Return the (x, y) coordinate for the center point of the cell that contains the specified text.  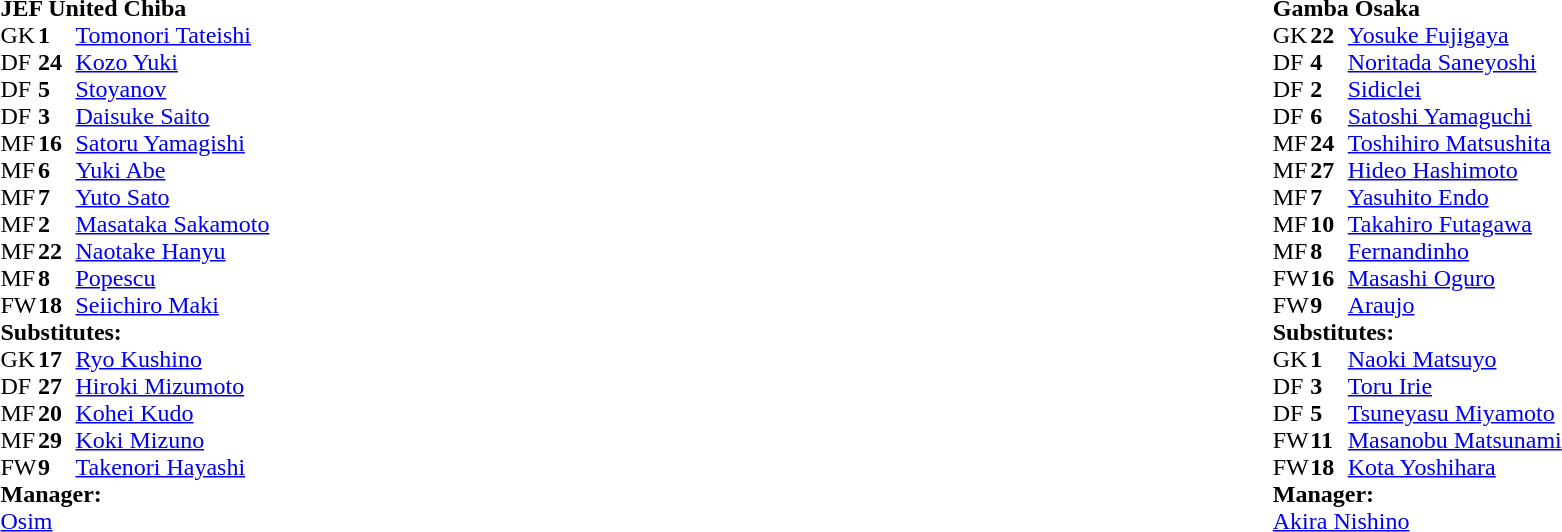
Kota Yoshihara (1455, 468)
Toru Irie (1455, 386)
Naoki Matsuyo (1455, 360)
Naotake Hanyu (173, 252)
Stoyanov (173, 90)
Takenori Hayashi (173, 468)
Kohei Kudo (173, 414)
Tsuneyasu Miyamoto (1455, 414)
Masashi Oguro (1455, 278)
Araujo (1455, 306)
Yuto Sato (173, 198)
Masanobu Matsunami (1455, 440)
20 (57, 414)
Kozo Yuki (173, 62)
Daisuke Saito (173, 116)
Koki Mizuno (173, 440)
Popescu (173, 278)
Yasuhito Endo (1455, 198)
Satoru Yamagishi (173, 144)
Ryo Kushino (173, 360)
10 (1329, 224)
Hideo Hashimoto (1455, 170)
Masataka Sakamoto (173, 224)
17 (57, 360)
Satoshi Yamaguchi (1455, 116)
Toshihiro Matsushita (1455, 144)
Seiichiro Maki (173, 306)
Hiroki Mizumoto (173, 386)
Takahiro Futagawa (1455, 224)
Sidiclei (1455, 90)
Yosuke Fujigaya (1455, 36)
29 (57, 440)
Noritada Saneyoshi (1455, 62)
Fernandinho (1455, 252)
Tomonori Tateishi (173, 36)
11 (1329, 440)
Yuki Abe (173, 170)
4 (1329, 62)
